Return [X, Y] of the center of cell containing provided text 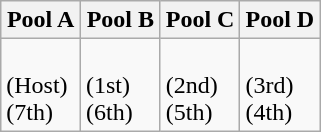
(2nd) (5th) [200, 85]
(Host) (7th) [41, 85]
Pool B [120, 20]
Pool D [280, 20]
(1st) (6th) [120, 85]
(3rd) (4th) [280, 85]
Pool A [41, 20]
Pool C [200, 20]
